Determine the [x, y] coordinate at the center of the cell enclosing the given text.  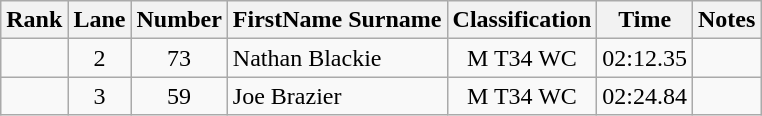
Nathan Blackie [337, 58]
Joe Brazier [337, 96]
Classification [522, 20]
73 [179, 58]
2 [100, 58]
Number [179, 20]
Notes [727, 20]
02:24.84 [645, 96]
Time [645, 20]
3 [100, 96]
02:12.35 [645, 58]
59 [179, 96]
Rank [34, 20]
FirstName Surname [337, 20]
Lane [100, 20]
